From the cell containing the given text, extract its center point as [X, Y] coordinate. 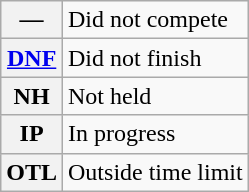
NH [32, 96]
Not held [156, 96]
Outside time limit [156, 172]
In progress [156, 134]
Did not finish [156, 58]
OTL [32, 172]
IP [32, 134]
— [32, 20]
Did not compete [156, 20]
DNF [32, 58]
